Scan for the cell matching the given text and deliver its [x, y] coordinate at center. 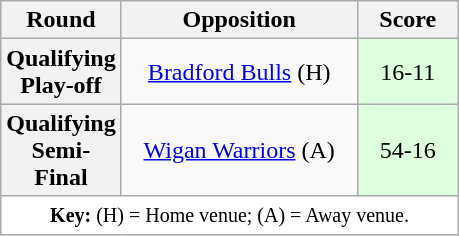
Key: (H) = Home venue; (A) = Away venue. [230, 215]
Bradford Bulls (H) [239, 72]
Wigan Warriors (A) [239, 150]
Qualifying Play-off [61, 72]
16-11 [408, 72]
Opposition [239, 20]
54-16 [408, 150]
Round [61, 20]
Score [408, 20]
Qualifying Semi-Final [61, 150]
